Return the [X, Y] coordinate for the center point of the cell that contains the specified text.  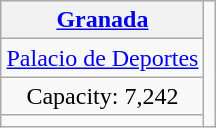
Palacio de Deportes [102, 58]
Granada [102, 20]
Capacity: 7,242 [102, 96]
